Find where the given text appears and provide that cell's center as [X, Y] coordinate. 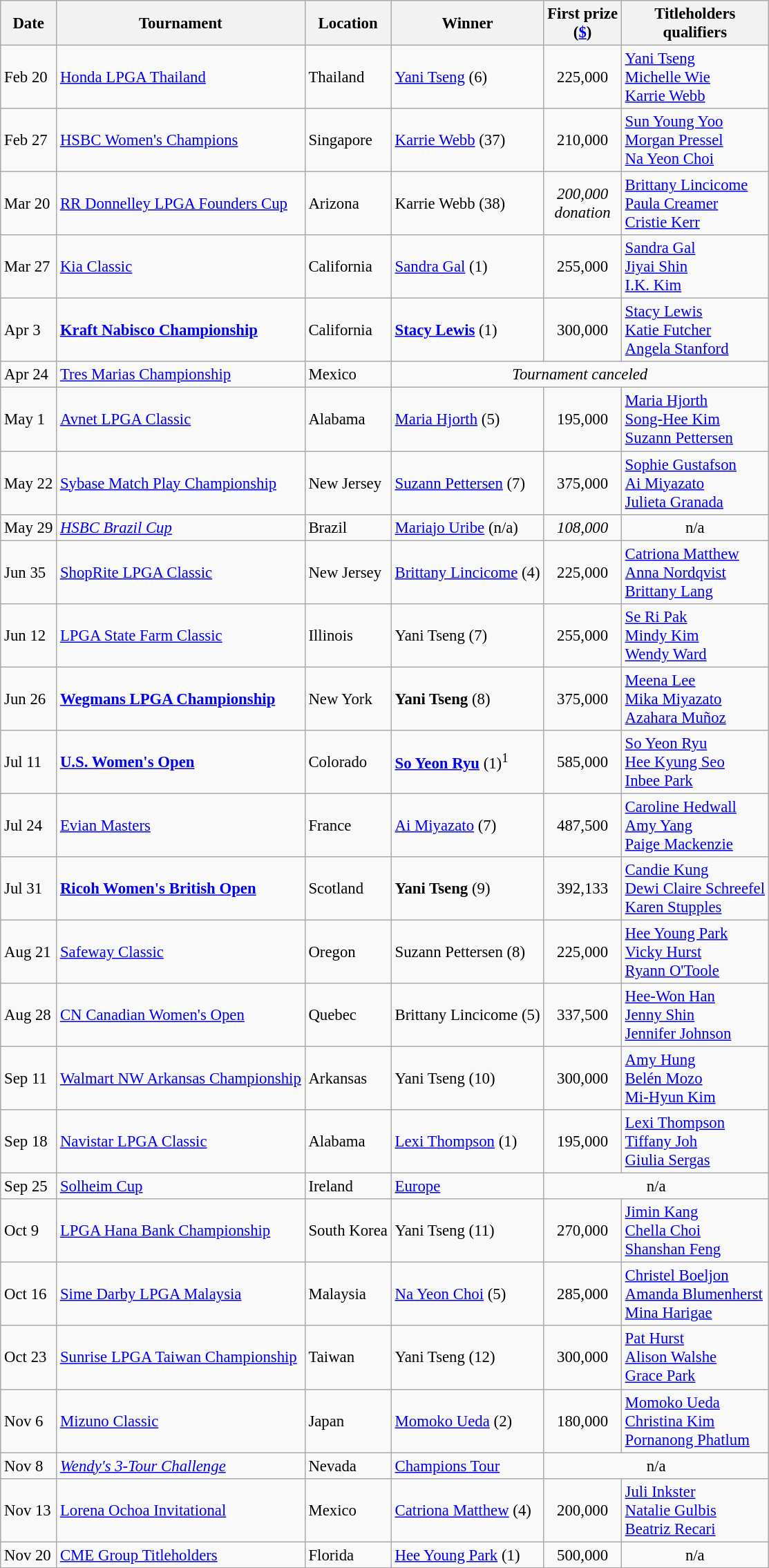
Juli Inkster Natalie Gulbis Beatriz Recari [695, 1510]
Momoko Ueda Christina Kim Pornanong Phatlum [695, 1421]
Apr 24 [29, 375]
Karrie Webb (38) [467, 204]
Mar 20 [29, 204]
Jun 12 [29, 635]
France [348, 825]
HSBC Brazil Cup [181, 527]
Tournament canceled [580, 375]
Winner [467, 23]
Caroline Hedwall Amy Yang Paige Mackenzie [695, 825]
Maria Hjorth (5) [467, 419]
Singapore [348, 140]
Avnet LPGA Classic [181, 419]
May 1 [29, 419]
392,133 [582, 889]
ShopRite LPGA Classic [181, 572]
Titleholdersqualifiers [695, 23]
Ai Miyazato (7) [467, 825]
Nov 8 [29, 1466]
Lexi Thompson (1) [467, 1142]
Location [348, 23]
Oct 9 [29, 1231]
Safeway Classic [181, 952]
Suzann Pettersen (7) [467, 483]
Lexi Thompson Tiffany Joh Giulia Sergas [695, 1142]
180,000 [582, 1421]
New York [348, 699]
585,000 [582, 762]
Jul 31 [29, 889]
Sun Young Yoo Morgan Pressel Na Yeon Choi [695, 140]
CME Group Titleholders [181, 1555]
Oct 16 [29, 1294]
Sandra Gal (1) [467, 267]
Japan [348, 1421]
Momoko Ueda (2) [467, 1421]
Oct 23 [29, 1358]
Brazil [348, 527]
HSBC Women's Champions [181, 140]
Suzann Pettersen (8) [467, 952]
Champions Tour [467, 1466]
May 22 [29, 483]
U.S. Women's Open [181, 762]
Candie Kung Dewi Claire Schreefel Karen Stupples [695, 889]
Yani Tseng (10) [467, 1079]
Hee Young Park Vicky Hurst Ryann O'Toole [695, 952]
So Yeon Ryu (1)1 [467, 762]
Arkansas [348, 1079]
Quebec [348, 1015]
Apr 3 [29, 330]
Honda LPGA Thailand [181, 77]
Wegmans LPGA Championship [181, 699]
Feb 27 [29, 140]
Yani Tseng (7) [467, 635]
Hee Young Park (1) [467, 1555]
Evian Masters [181, 825]
Catriona Matthew Anna Nordqvist Brittany Lang [695, 572]
Brittany Lincicome (5) [467, 1015]
Amy Hung Belén Mozo Mi-Hyun Kim [695, 1079]
LPGA Hana Bank Championship [181, 1231]
Sep 25 [29, 1187]
Date [29, 23]
200,000 [582, 1510]
Jimin Kang Chella Choi Shanshan Feng [695, 1231]
Nov 13 [29, 1510]
Brittany Lincicome (4) [467, 572]
Yani Tseng Michelle Wie Karrie Webb [695, 77]
May 29 [29, 527]
LPGA State Farm Classic [181, 635]
Illinois [348, 635]
Arizona [348, 204]
Aug 28 [29, 1015]
RR Donnelley LPGA Founders Cup [181, 204]
So Yeon Ryu Hee Kyung Seo Inbee Park [695, 762]
Sep 11 [29, 1079]
Sunrise LPGA Taiwan Championship [181, 1358]
Meena Lee Mika Miyazato Azahara Muñoz [695, 699]
Malaysia [348, 1294]
Jul 11 [29, 762]
285,000 [582, 1294]
Catriona Matthew (4) [467, 1510]
Colorado [348, 762]
Walmart NW Arkansas Championship [181, 1079]
First prize($) [582, 23]
Pat Hurst Alison Walshe Grace Park [695, 1358]
South Korea [348, 1231]
Feb 20 [29, 77]
Mar 27 [29, 267]
270,000 [582, 1231]
Brittany Lincicome Paula Creamer Cristie Kerr [695, 204]
Navistar LPGA Classic [181, 1142]
Tournament [181, 23]
Kraft Nabisco Championship [181, 330]
Solheim Cup [181, 1187]
Maria Hjorth Song-Hee Kim Suzann Pettersen [695, 419]
337,500 [582, 1015]
Sybase Match Play Championship [181, 483]
Hee-Won Han Jenny Shin Jennifer Johnson [695, 1015]
Mizuno Classic [181, 1421]
Ricoh Women's British Open [181, 889]
Mariajo Uribe (n/a) [467, 527]
Scotland [348, 889]
Sandra Gal Jiyai Shin I.K. Kim [695, 267]
108,000 [582, 527]
Thailand [348, 77]
Sophie Gustafson Ai Miyazato Julieta Granada [695, 483]
Tres Marias Championship [181, 375]
Yani Tseng (6) [467, 77]
500,000 [582, 1555]
Lorena Ochoa Invitational [181, 1510]
Jun 26 [29, 699]
Aug 21 [29, 952]
200,000donation [582, 204]
Jul 24 [29, 825]
Stacy Lewis (1) [467, 330]
Sime Darby LPGA Malaysia [181, 1294]
Nov 20 [29, 1555]
Na Yeon Choi (5) [467, 1294]
Karrie Webb (37) [467, 140]
Nov 6 [29, 1421]
487,500 [582, 825]
Europe [467, 1187]
Stacy Lewis Katie Futcher Angela Stanford [695, 330]
Wendy's 3-Tour Challenge [181, 1466]
Se Ri Pak Mindy Kim Wendy Ward [695, 635]
Nevada [348, 1466]
Yani Tseng (12) [467, 1358]
Yani Tseng (9) [467, 889]
Florida [348, 1555]
Yani Tseng (8) [467, 699]
Kia Classic [181, 267]
CN Canadian Women's Open [181, 1015]
Christel Boeljon Amanda Blumenherst Mina Harigae [695, 1294]
210,000 [582, 140]
Oregon [348, 952]
Ireland [348, 1187]
Taiwan [348, 1358]
Sep 18 [29, 1142]
Yani Tseng (11) [467, 1231]
Jun 35 [29, 572]
